Scan for the cell matching the given text and deliver its (x, y) coordinate at center. 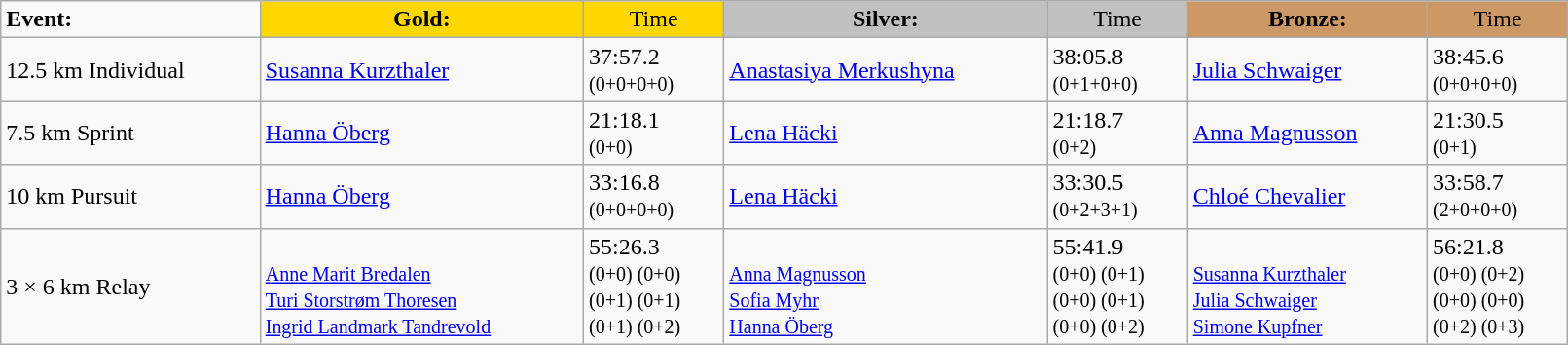
56:21.8(0+0) (0+2)(0+0) (0+0)(0+2) (0+3) (1498, 287)
Gold: (421, 19)
7.5 km Sprint (130, 133)
Chloé Chevalier (1307, 197)
12.5 km Individual (130, 70)
3 × 6 km Relay (130, 287)
37:57.2(0+0+0+0) (654, 70)
21:18.1(0+0) (654, 133)
Anastasiya Merkushyna (886, 70)
Anna MagnussonSofia MyhrHanna Öberg (886, 287)
Anna Magnusson (1307, 133)
38:45.6(0+0+0+0) (1498, 70)
21:30.5(0+1) (1498, 133)
Julia Schwaiger (1307, 70)
55:26.3(0+0) (0+0)(0+1) (0+1)(0+1) (0+2) (654, 287)
33:58.7(2+0+0+0) (1498, 197)
Silver: (886, 19)
21:18.7(0+2) (1117, 133)
Event: (130, 19)
10 km Pursuit (130, 197)
Susanna KurzthalerJulia SchwaigerSimone Kupfner (1307, 287)
38:05.8(0+1+0+0) (1117, 70)
Susanna Kurzthaler (421, 70)
55:41.9(0+0) (0+1)(0+0) (0+1)(0+0) (0+2) (1117, 287)
33:16.8(0+0+0+0) (654, 197)
Bronze: (1307, 19)
33:30.5(0+2+3+1) (1117, 197)
Anne Marit BredalenTuri Storstrøm ThoresenIngrid Landmark Tandrevold (421, 287)
